Identify which cell holds the provided text, then report its (X, Y) central coordinate. 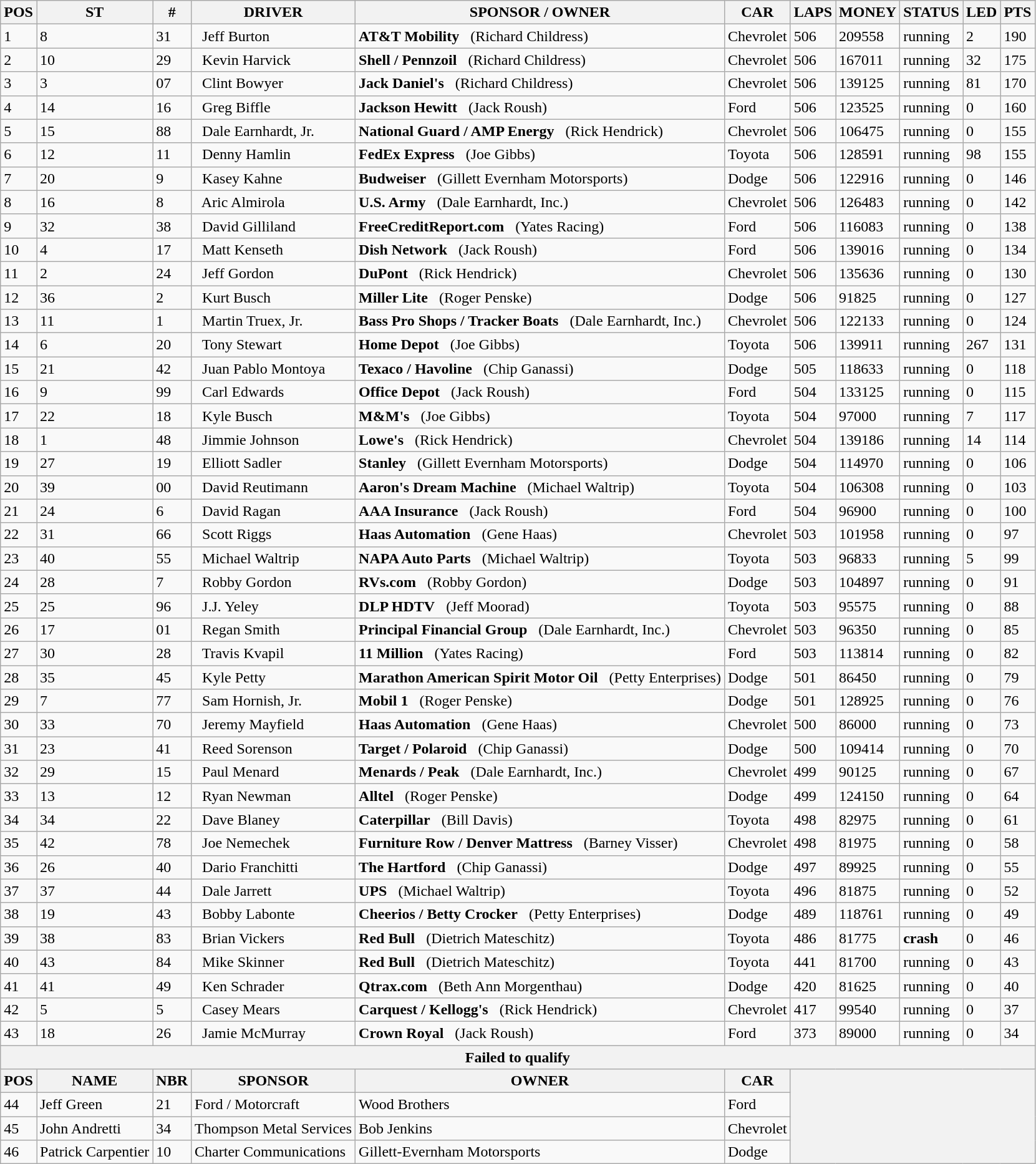
67 (1018, 772)
Cheerios / Betty Crocker (Petty Enterprises) (540, 914)
267 (982, 345)
Jeff Green (94, 1105)
52 (1018, 891)
Dave Blaney (273, 820)
LED (982, 12)
373 (813, 1033)
SPONSOR / OWNER (540, 12)
96900 (868, 511)
NAME (94, 1081)
Bobby Labonte (273, 914)
Ken Schrader (273, 986)
118633 (868, 369)
106308 (868, 487)
114 (1018, 440)
Texaco / Havoline (Chip Ganassi) (540, 369)
Menards / Peak (Dale Earnhardt, Inc.) (540, 772)
Jack Daniel's (Richard Childress) (540, 84)
91825 (868, 298)
Dale Jarrett (273, 891)
11 Million (Yates Racing) (540, 653)
M&M's (Joe Gibbs) (540, 416)
123525 (868, 107)
104897 (868, 582)
Greg Biffle (273, 107)
Martin Truex, Jr. (273, 321)
497 (813, 867)
Regan Smith (273, 629)
128925 (868, 701)
The Hartford (Chip Ganassi) (540, 867)
Stanley (Gillett Evernham Motorsports) (540, 463)
Aaron's Dream Machine (Michael Waltrip) (540, 487)
DRIVER (273, 12)
Patrick Carpentier (94, 1152)
Lowe's (Rick Hendrick) (540, 440)
Sam Hornish, Jr. (273, 701)
76 (1018, 701)
PTS (1018, 12)
103 (1018, 487)
Target / Polaroid (Chip Ganassi) (540, 749)
Charter Communications (273, 1152)
175 (1018, 60)
117 (1018, 416)
81975 (868, 843)
Reed Sorenson (273, 749)
Marathon American Spirit Motor Oil (Petty Enterprises) (540, 677)
SPONSOR (273, 1081)
Jeff Burton (273, 36)
Kevin Harvick (273, 60)
Jackson Hewitt (Jack Roush) (540, 107)
81 (982, 84)
139125 (868, 84)
96 (172, 606)
Tony Stewart (273, 345)
00 (172, 487)
Shell / Pennzoil (Richard Childress) (540, 60)
167011 (868, 60)
Jeff Gordon (273, 273)
Paul Menard (273, 772)
Ford / Motorcraft (273, 1105)
90125 (868, 772)
Dale Earnhardt, Jr. (273, 131)
98 (982, 155)
Budweiser (Gillett Evernham Motorsports) (540, 178)
Clint Bowyer (273, 84)
142 (1018, 202)
96833 (868, 558)
122916 (868, 178)
Ryan Newman (273, 796)
crash (932, 938)
NBR (172, 1081)
417 (813, 1009)
STATUS (932, 12)
101958 (868, 535)
48 (172, 440)
96350 (868, 629)
Kyle Busch (273, 416)
# (172, 12)
420 (813, 986)
78 (172, 843)
01 (172, 629)
82 (1018, 653)
134 (1018, 250)
Joe Nemechek (273, 843)
Miller Lite (Roger Penske) (540, 298)
106 (1018, 463)
AAA Insurance (Jack Roush) (540, 511)
138 (1018, 226)
Thompson Metal Services (273, 1128)
David Ragan (273, 511)
UPS (Michael Waltrip) (540, 891)
91 (1018, 582)
Failed to qualify (518, 1057)
146 (1018, 178)
81875 (868, 891)
113814 (868, 653)
07 (172, 84)
Brian Vickers (273, 938)
128591 (868, 155)
139016 (868, 250)
124 (1018, 321)
Qtrax.com (Beth Ann Morgenthau) (540, 986)
109414 (868, 749)
116083 (868, 226)
118 (1018, 369)
133125 (868, 392)
Casey Mears (273, 1009)
Mike Skinner (273, 962)
U.S. Army (Dale Earnhardt, Inc.) (540, 202)
81700 (868, 962)
81625 (868, 986)
486 (813, 938)
NAPA Auto Parts (Michael Waltrip) (540, 558)
85 (1018, 629)
FreeCreditReport.com (Yates Racing) (540, 226)
Jamie McMurray (273, 1033)
66 (172, 535)
127 (1018, 298)
130 (1018, 273)
122133 (868, 321)
Crown Royal (Jack Roush) (540, 1033)
83 (172, 938)
Travis Kvapil (273, 653)
131 (1018, 345)
84 (172, 962)
160 (1018, 107)
77 (172, 701)
64 (1018, 796)
David Reutimann (273, 487)
115 (1018, 392)
John Andretti (94, 1128)
Dish Network (Jack Roush) (540, 250)
AT&T Mobility (Richard Childress) (540, 36)
Furniture Row / Denver Mattress (Barney Visser) (540, 843)
496 (813, 891)
Kasey Kahne (273, 178)
ST (94, 12)
89000 (868, 1033)
Aric Almirola (273, 202)
Carquest / Kellogg's (Rick Hendrick) (540, 1009)
FedEx Express (Joe Gibbs) (540, 155)
489 (813, 914)
126483 (868, 202)
61 (1018, 820)
Jimmie Johnson (273, 440)
79 (1018, 677)
Bob Jenkins (540, 1128)
Home Depot (Joe Gibbs) (540, 345)
170 (1018, 84)
135636 (868, 273)
124150 (868, 796)
Michael Waltrip (273, 558)
LAPS (813, 12)
Office Depot (Jack Roush) (540, 392)
Gillett-Evernham Motorsports (540, 1152)
Caterpillar (Bill Davis) (540, 820)
89925 (868, 867)
DuPont (Rick Hendrick) (540, 273)
Jeremy Mayfield (273, 725)
Elliott Sadler (273, 463)
Kurt Busch (273, 298)
Robby Gordon (273, 582)
Principal Financial Group (Dale Earnhardt, Inc.) (540, 629)
82975 (868, 820)
86450 (868, 677)
441 (813, 962)
DLP HDTV (Jeff Moorad) (540, 606)
Wood Brothers (540, 1105)
139911 (868, 345)
97000 (868, 416)
Matt Kenseth (273, 250)
MONEY (868, 12)
Kyle Petty (273, 677)
Bass Pro Shops / Tracker Boats (Dale Earnhardt, Inc.) (540, 321)
Juan Pablo Montoya (273, 369)
97 (1018, 535)
114970 (868, 463)
100 (1018, 511)
73 (1018, 725)
106475 (868, 131)
209558 (868, 36)
86000 (868, 725)
95575 (868, 606)
Denny Hamlin (273, 155)
Scott Riggs (273, 535)
National Guard / AMP Energy (Rick Hendrick) (540, 131)
Carl Edwards (273, 392)
David Gilliland (273, 226)
Mobil 1 (Roger Penske) (540, 701)
Dario Franchitti (273, 867)
58 (1018, 843)
190 (1018, 36)
Alltel (Roger Penske) (540, 796)
505 (813, 369)
118761 (868, 914)
99540 (868, 1009)
J.J. Yeley (273, 606)
139186 (868, 440)
RVs.com (Robby Gordon) (540, 582)
OWNER (540, 1081)
81775 (868, 938)
